Detect which cell encompasses the target text, then output its [x, y] center coordinate. 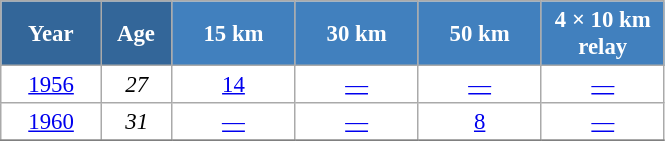
31 [136, 122]
50 km [480, 34]
1960 [52, 122]
30 km [356, 34]
15 km [234, 34]
4 × 10 km relay [602, 34]
27 [136, 85]
Age [136, 34]
14 [234, 85]
1956 [52, 85]
8 [480, 122]
Year [52, 34]
